For the text-containing cell, return its midpoint in [X, Y] coordinate format. 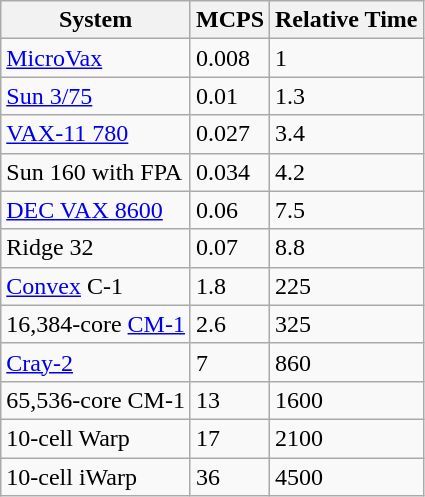
0.034 [230, 172]
2100 [346, 438]
0.008 [230, 58]
860 [346, 362]
MCPS [230, 20]
4500 [346, 477]
1.8 [230, 286]
Relative Time [346, 20]
65,536-core CM-1 [96, 400]
4.2 [346, 172]
Ridge 32 [96, 248]
Sun 160 with FPA [96, 172]
36 [230, 477]
13 [230, 400]
1.3 [346, 96]
DEC VAX 8600 [96, 210]
2.6 [230, 324]
325 [346, 324]
17 [230, 438]
VAX-11 780 [96, 134]
7.5 [346, 210]
Convex C-1 [96, 286]
0.06 [230, 210]
Cray-2 [96, 362]
0.01 [230, 96]
1600 [346, 400]
10-cell Warp [96, 438]
7 [230, 362]
System [96, 20]
225 [346, 286]
0.027 [230, 134]
1 [346, 58]
0.07 [230, 248]
10-cell iWarp [96, 477]
MicroVax [96, 58]
16,384-core CM-1 [96, 324]
Sun 3/75 [96, 96]
8.8 [346, 248]
3.4 [346, 134]
